Return the [X, Y] coordinate for the center point of the cell that contains the specified text.  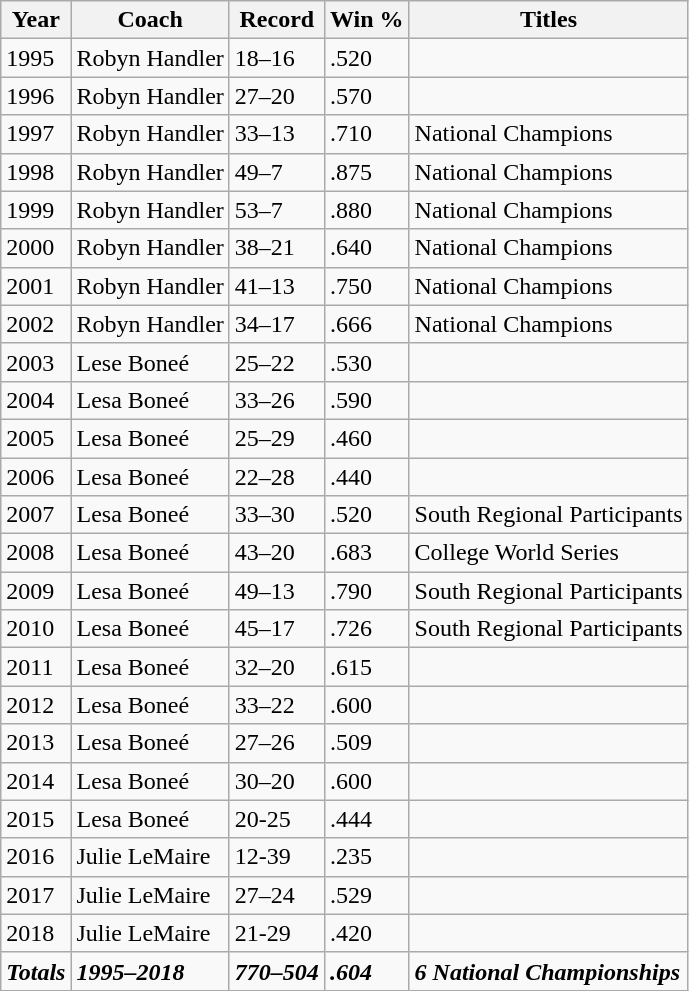
30–20 [276, 781]
Lese Boneé [150, 362]
.683 [366, 553]
College World Series [548, 553]
27–20 [276, 96]
27–24 [276, 895]
21-29 [276, 933]
2008 [36, 553]
.420 [366, 933]
2006 [36, 477]
.875 [366, 172]
.529 [366, 895]
Win % [366, 20]
2015 [36, 819]
2010 [36, 629]
Year [36, 20]
2009 [36, 591]
2002 [36, 324]
33–30 [276, 515]
1998 [36, 172]
45–17 [276, 629]
32–20 [276, 667]
.590 [366, 400]
2012 [36, 705]
34–17 [276, 324]
25–22 [276, 362]
.460 [366, 438]
.666 [366, 324]
Titles [548, 20]
.530 [366, 362]
20-25 [276, 819]
.444 [366, 819]
41–13 [276, 286]
2003 [36, 362]
2013 [36, 743]
.509 [366, 743]
33–13 [276, 134]
18–16 [276, 58]
43–20 [276, 553]
.710 [366, 134]
Record [276, 20]
2004 [36, 400]
12-39 [276, 857]
.604 [366, 971]
.570 [366, 96]
2001 [36, 286]
6 National Championships [548, 971]
53–7 [276, 210]
Totals [36, 971]
49–13 [276, 591]
1999 [36, 210]
38–21 [276, 248]
2014 [36, 781]
1996 [36, 96]
25–29 [276, 438]
2005 [36, 438]
2007 [36, 515]
.750 [366, 286]
2000 [36, 248]
770–504 [276, 971]
.615 [366, 667]
27–26 [276, 743]
2017 [36, 895]
.790 [366, 591]
.440 [366, 477]
1995 [36, 58]
2011 [36, 667]
22–28 [276, 477]
Coach [150, 20]
1997 [36, 134]
.235 [366, 857]
1995–2018 [150, 971]
.640 [366, 248]
2016 [36, 857]
49–7 [276, 172]
.726 [366, 629]
.880 [366, 210]
33–26 [276, 400]
33–22 [276, 705]
2018 [36, 933]
